Search for the cell housing the specified text and yield its [x, y] center coordinate. 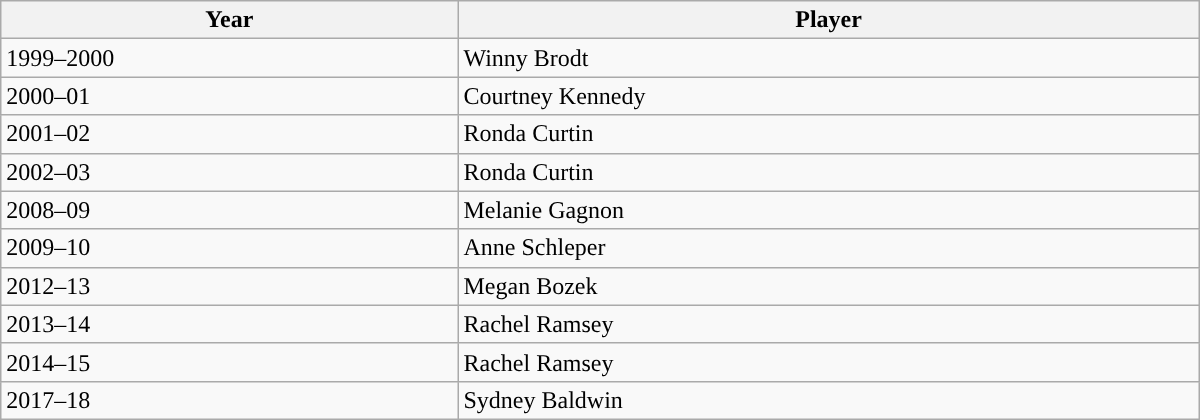
2013–14 [230, 324]
Anne Schleper [828, 248]
Courtney Kennedy [828, 96]
2001–02 [230, 134]
1999–2000 [230, 58]
Megan Bozek [828, 286]
2002–03 [230, 172]
2008–09 [230, 210]
2000–01 [230, 96]
2012–13 [230, 286]
2014–15 [230, 362]
Melanie Gagnon [828, 210]
Player [828, 20]
2009–10 [230, 248]
Year [230, 20]
Winny Brodt [828, 58]
2017–18 [230, 400]
Sydney Baldwin [828, 400]
